Output the (x, y) coordinate of the center of the cell containing the given text.  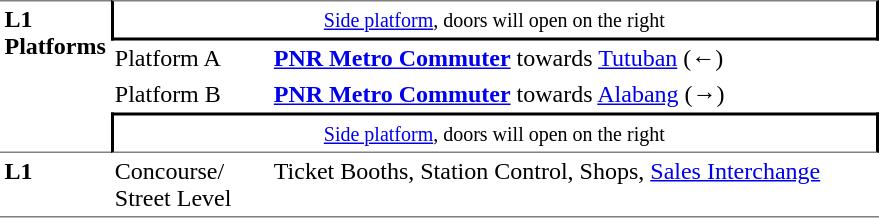
L1 (55, 185)
Platform B (190, 94)
Ticket Booths, Station Control, Shops, Sales Interchange (574, 185)
PNR Metro Commuter towards Alabang (→) (574, 94)
Platform A (190, 58)
L1Platforms (55, 76)
PNR Metro Commuter towards Tutuban (←) (574, 58)
Concourse/Street Level (190, 185)
